Output the (x, y) coordinate of the center of the cell containing the given text.  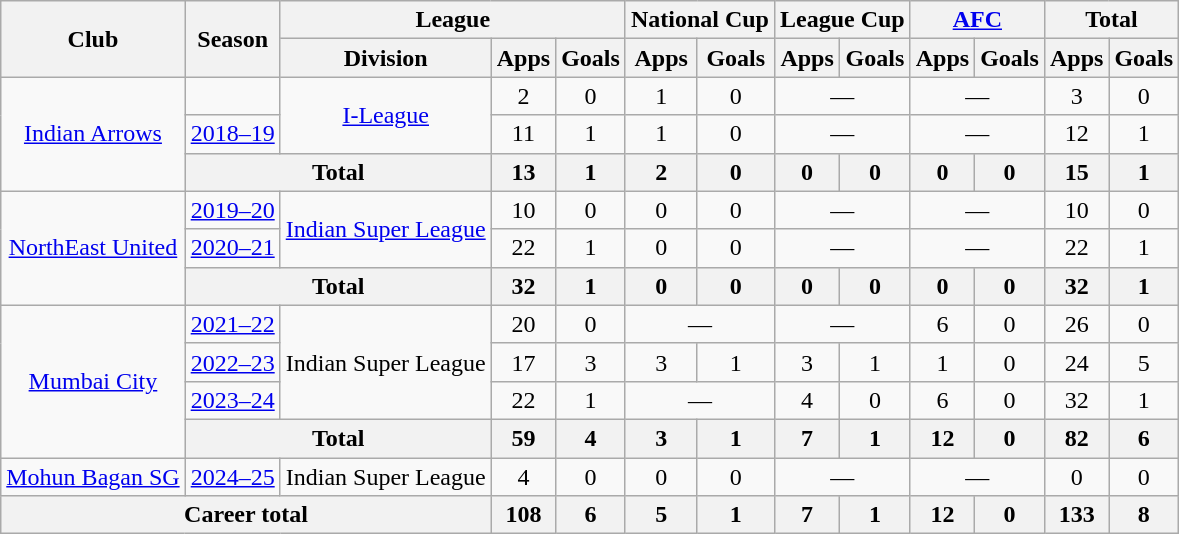
15 (1076, 172)
11 (523, 134)
Division (386, 58)
82 (1076, 438)
League (452, 20)
Mohun Bagan SG (93, 477)
League Cup (842, 20)
108 (523, 515)
2023–24 (232, 400)
Club (93, 39)
Career total (246, 515)
2021–22 (232, 324)
2022–23 (232, 362)
59 (523, 438)
20 (523, 324)
24 (1076, 362)
13 (523, 172)
I-League (386, 115)
133 (1076, 515)
Indian Arrows (93, 134)
Mumbai City (93, 381)
2024–25 (232, 477)
Season (232, 39)
8 (1144, 515)
National Cup (700, 20)
NorthEast United (93, 248)
AFC (977, 20)
26 (1076, 324)
17 (523, 362)
2018–19 (232, 134)
2020–21 (232, 248)
2019–20 (232, 210)
